Return the [x, y] coordinate for the center point of the cell that contains the specified text.  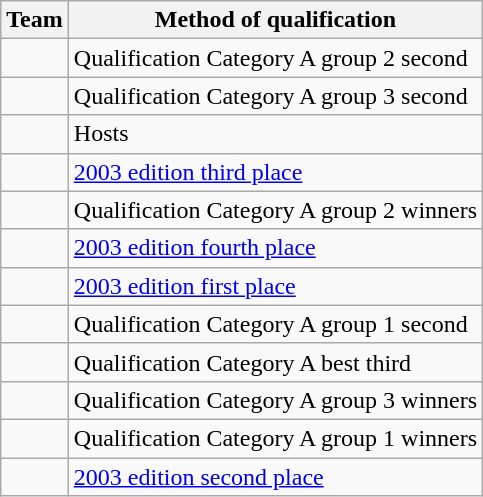
Qualification Category A group 1 second [275, 324]
Method of qualification [275, 20]
Qualification Category A group 3 second [275, 96]
2003 edition first place [275, 286]
Qualification Category A group 3 winners [275, 400]
Hosts [275, 134]
2003 edition third place [275, 172]
2003 edition fourth place [275, 248]
Team [35, 20]
2003 edition second place [275, 477]
Qualification Category A best third [275, 362]
Qualification Category A group 2 second [275, 58]
Qualification Category A group 1 winners [275, 438]
Qualification Category A group 2 winners [275, 210]
